For the text-containing cell, return its midpoint in (X, Y) coordinate format. 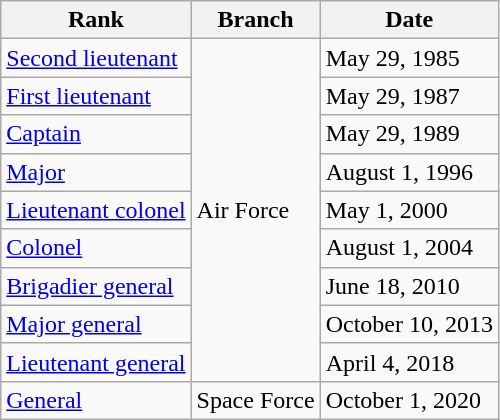
Date (409, 20)
April 4, 2018 (409, 362)
Colonel (96, 248)
Major general (96, 324)
August 1, 1996 (409, 172)
Brigadier general (96, 286)
May 29, 1985 (409, 58)
Second lieutenant (96, 58)
Captain (96, 134)
May 29, 1989 (409, 134)
Lieutenant general (96, 362)
October 10, 2013 (409, 324)
Major (96, 172)
Space Force (256, 400)
Rank (96, 20)
Branch (256, 20)
May 1, 2000 (409, 210)
General (96, 400)
Lieutenant colonel (96, 210)
June 18, 2010 (409, 286)
August 1, 2004 (409, 248)
May 29, 1987 (409, 96)
Air Force (256, 210)
October 1, 2020 (409, 400)
First lieutenant (96, 96)
